Scan for the cell matching the given text and deliver its [X, Y] coordinate at center. 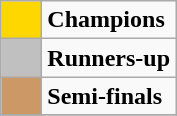
Champions [109, 20]
Semi-finals [109, 96]
Runners-up [109, 58]
